Output the (X, Y) coordinate of the center of the cell containing the given text.  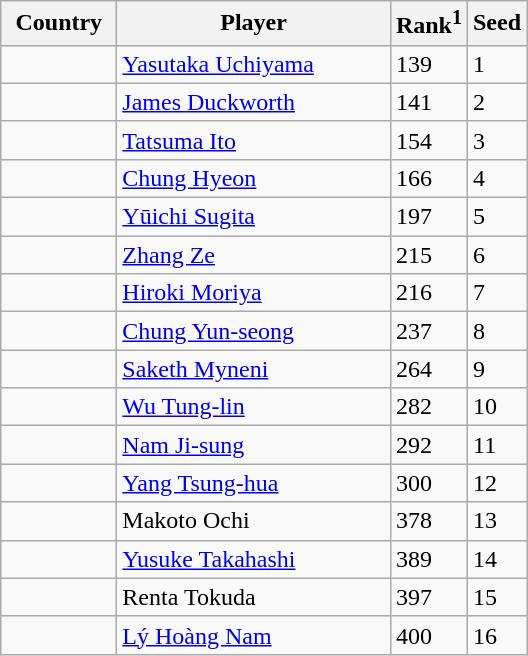
Zhang Ze (254, 255)
Saketh Myneni (254, 369)
16 (496, 635)
Country (59, 24)
Yūichi Sugita (254, 217)
378 (428, 521)
6 (496, 255)
216 (428, 293)
Seed (496, 24)
5 (496, 217)
Makoto Ochi (254, 521)
389 (428, 559)
13 (496, 521)
8 (496, 331)
300 (428, 483)
400 (428, 635)
264 (428, 369)
197 (428, 217)
9 (496, 369)
James Duckworth (254, 102)
215 (428, 255)
397 (428, 597)
Yang Tsung-hua (254, 483)
15 (496, 597)
Renta Tokuda (254, 597)
Wu Tung-lin (254, 407)
14 (496, 559)
Yasutaka Uchiyama (254, 64)
141 (428, 102)
139 (428, 64)
154 (428, 140)
Player (254, 24)
12 (496, 483)
Chung Hyeon (254, 178)
3 (496, 140)
Chung Yun-seong (254, 331)
Hiroki Moriya (254, 293)
292 (428, 445)
10 (496, 407)
11 (496, 445)
237 (428, 331)
2 (496, 102)
1 (496, 64)
Tatsuma Ito (254, 140)
166 (428, 178)
282 (428, 407)
4 (496, 178)
Rank1 (428, 24)
Lý Hoàng Nam (254, 635)
7 (496, 293)
Nam Ji-sung (254, 445)
Yusuke Takahashi (254, 559)
